Extract the (X, Y) coordinate from the center of the cell holding the provided text.  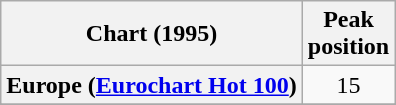
15 (348, 85)
Europe (Eurochart Hot 100) (152, 85)
Peakposition (348, 34)
Chart (1995) (152, 34)
